Output the [x, y] coordinate of the center of the cell containing the given text.  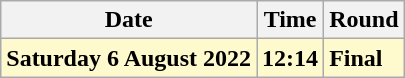
Round [364, 20]
Date [129, 20]
12:14 [290, 58]
Final [364, 58]
Time [290, 20]
Saturday 6 August 2022 [129, 58]
